For the text-containing cell, return its midpoint in (x, y) coordinate format. 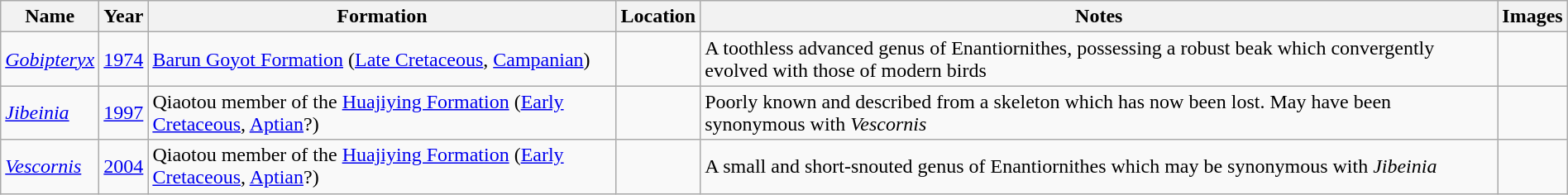
Vescornis (50, 167)
Notes (1099, 17)
2004 (124, 167)
A small and short-snouted genus of Enantiornithes which may be synonymous with Jibeinia (1099, 167)
Location (658, 17)
Barun Goyot Formation (Late Cretaceous, Campanian) (382, 59)
Name (50, 17)
Year (124, 17)
Formation (382, 17)
Gobipteryx (50, 59)
A toothless advanced genus of Enantiornithes, possessing a robust beak which convergently evolved with those of modern birds (1099, 59)
Poorly known and described from a skeleton which has now been lost. May have been synonymous with Vescornis (1099, 112)
Images (1532, 17)
1974 (124, 59)
Jibeinia (50, 112)
1997 (124, 112)
